Return the [x, y] coordinate for the center point of the cell that contains the specified text.  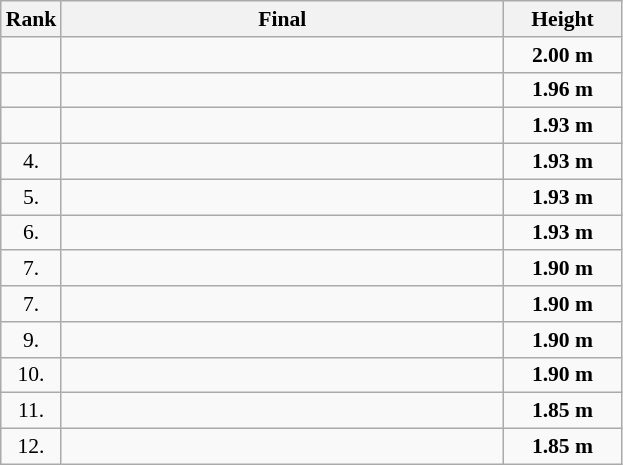
11. [32, 411]
12. [32, 447]
9. [32, 340]
4. [32, 162]
Rank [32, 19]
2.00 m [562, 55]
10. [32, 375]
1.96 m [562, 90]
Height [562, 19]
Final [282, 19]
5. [32, 197]
6. [32, 233]
